Detect which cell encompasses the target text, then output its [x, y] center coordinate. 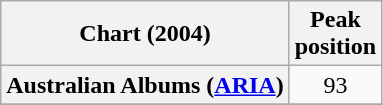
Chart (2004) [145, 34]
93 [335, 85]
Peakposition [335, 34]
Australian Albums (ARIA) [145, 85]
